Identify which cell holds the provided text, then report its [X, Y] central coordinate. 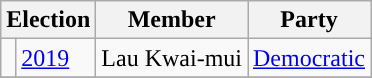
Lau Kwai-mui [172, 58]
Member [172, 20]
Party [310, 20]
Democratic [310, 58]
Election [48, 20]
2019 [56, 58]
